Provide the [x, y] coordinate of the cell's center where the given text is located.  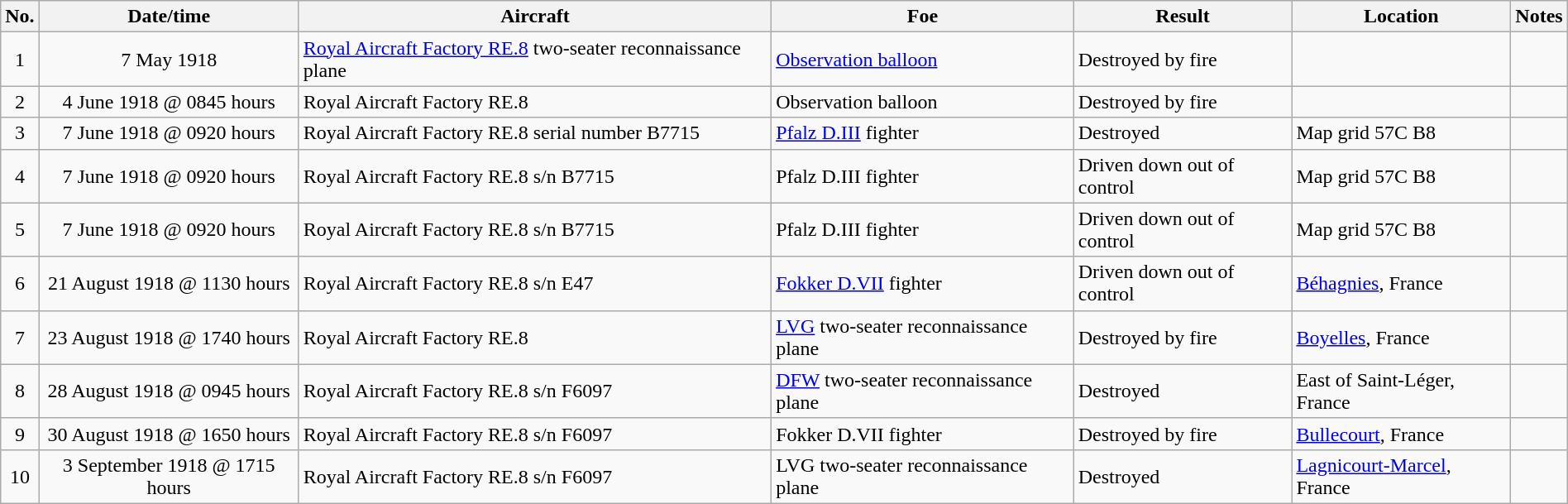
Lagnicourt-Marcel, France [1401, 477]
East of Saint-Léger, France [1401, 391]
Boyelles, France [1401, 338]
Aircraft [534, 17]
7 [20, 338]
4 [20, 175]
Date/time [169, 17]
3 September 1918 @ 1715 hours [169, 477]
Béhagnies, France [1401, 283]
Location [1401, 17]
Foe [923, 17]
30 August 1918 @ 1650 hours [169, 434]
6 [20, 283]
28 August 1918 @ 0945 hours [169, 391]
1 [20, 60]
No. [20, 17]
3 [20, 133]
10 [20, 477]
Result [1183, 17]
5 [20, 230]
21 August 1918 @ 1130 hours [169, 283]
7 May 1918 [169, 60]
Royal Aircraft Factory RE.8 s/n E47 [534, 283]
Royal Aircraft Factory RE.8 two-seater reconnaissance plane [534, 60]
DFW two-seater reconnaissance plane [923, 391]
9 [20, 434]
4 June 1918 @ 0845 hours [169, 102]
23 August 1918 @ 1740 hours [169, 338]
8 [20, 391]
Royal Aircraft Factory RE.8 serial number B7715 [534, 133]
2 [20, 102]
Notes [1539, 17]
Bullecourt, France [1401, 434]
